Determine the [x, y] coordinate at the center of the cell enclosing the given text.  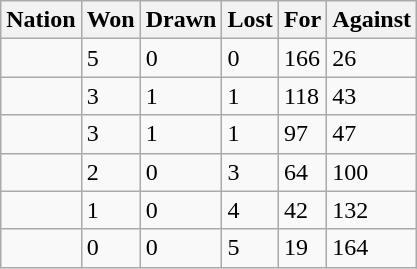
Nation [41, 20]
19 [302, 248]
64 [302, 172]
97 [302, 134]
Lost [250, 20]
43 [372, 96]
For [302, 20]
42 [302, 210]
Against [372, 20]
132 [372, 210]
2 [110, 172]
26 [372, 58]
166 [302, 58]
4 [250, 210]
Drawn [181, 20]
Won [110, 20]
47 [372, 134]
100 [372, 172]
164 [372, 248]
118 [302, 96]
